Provide the [X, Y] coordinate of the cell's center where the given text is located.  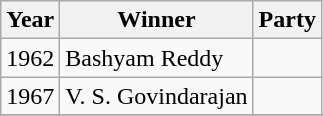
Winner [156, 20]
1962 [30, 58]
Party [287, 20]
1967 [30, 96]
Year [30, 20]
V. S. Govindarajan [156, 96]
Bashyam Reddy [156, 58]
